Return the [x, y] coordinate for the center point of the cell that contains the specified text.  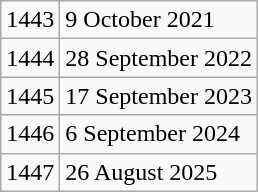
1447 [30, 172]
9 October 2021 [159, 20]
1444 [30, 58]
28 September 2022 [159, 58]
1445 [30, 96]
17 September 2023 [159, 96]
6 September 2024 [159, 134]
1446 [30, 134]
26 August 2025 [159, 172]
1443 [30, 20]
